Output the [x, y] coordinate of the center of the cell containing the given text.  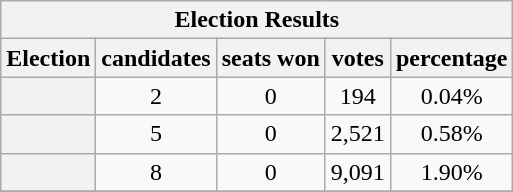
Election [48, 58]
candidates [156, 58]
0.58% [452, 134]
2,521 [358, 134]
0.04% [452, 96]
194 [358, 96]
5 [156, 134]
2 [156, 96]
seats won [270, 58]
Election Results [257, 20]
percentage [452, 58]
1.90% [452, 172]
9,091 [358, 172]
8 [156, 172]
votes [358, 58]
